Return (x, y) of the center of cell containing provided text 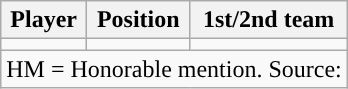
Position (139, 20)
1st/2nd team (268, 20)
HM = Honorable mention. Source: (174, 69)
Player (44, 20)
